From the cell containing the given text, extract its center point as (x, y) coordinate. 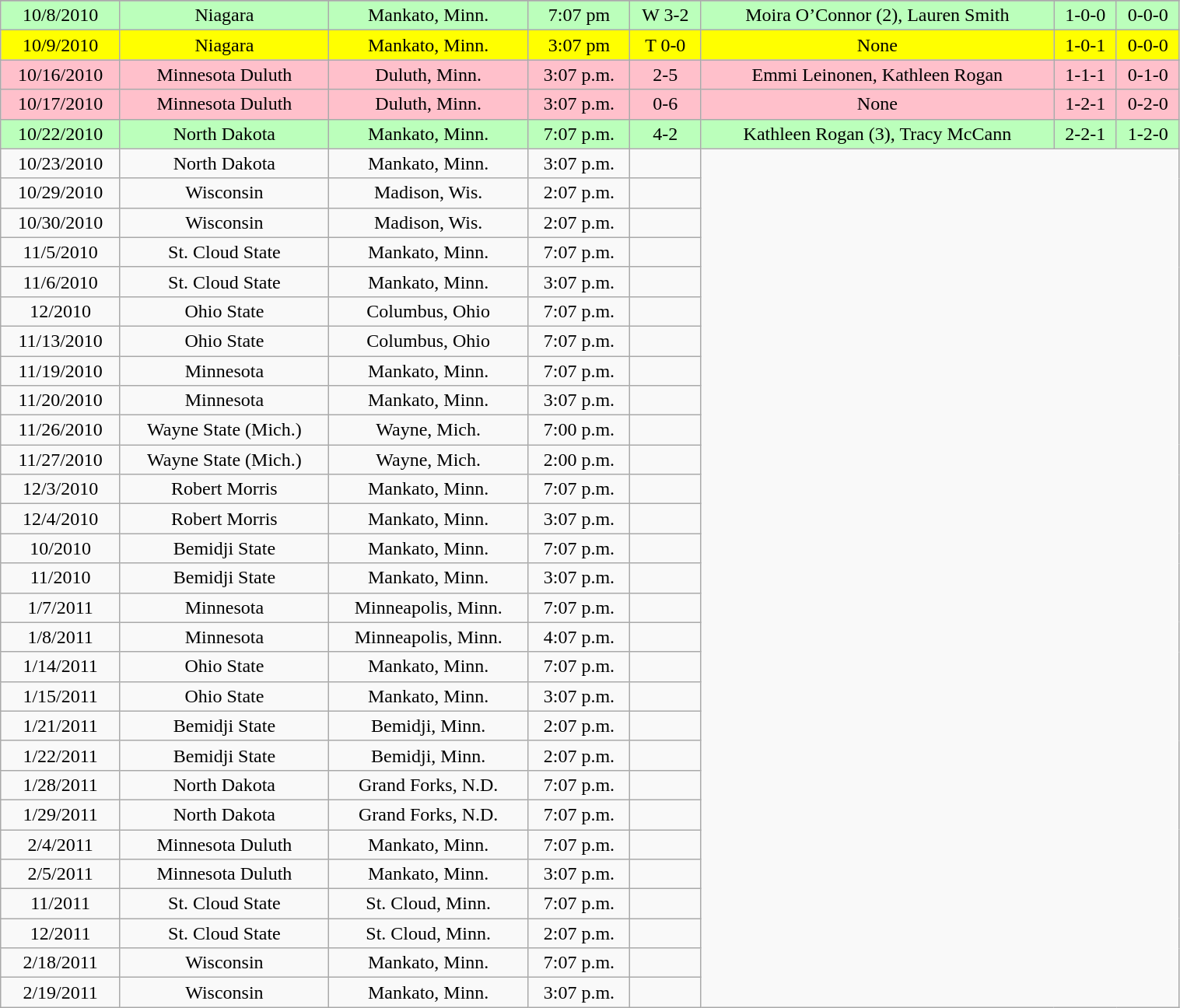
11/2010 (61, 578)
0-6 (666, 104)
11/19/2010 (61, 371)
10/30/2010 (61, 222)
1-1-1 (1085, 75)
12/3/2010 (61, 489)
Moira O’Connor (2), Lauren Smith (877, 16)
1/29/2011 (61, 814)
T 0-0 (666, 45)
4-2 (666, 134)
10/23/2010 (61, 163)
11/6/2010 (61, 282)
1-0-0 (1085, 16)
Kathleen Rogan (3), Tracy McCann (877, 134)
7:07 pm (579, 16)
11/5/2010 (61, 252)
11/27/2010 (61, 460)
1-2-1 (1085, 104)
2/4/2011 (61, 844)
1-2-0 (1148, 134)
10/9/2010 (61, 45)
11/13/2010 (61, 341)
2-2-1 (1085, 134)
2/5/2011 (61, 874)
10/2010 (61, 548)
1/28/2011 (61, 785)
12/2011 (61, 933)
Emmi Leinonen, Kathleen Rogan (877, 75)
2/18/2011 (61, 963)
1/21/2011 (61, 726)
11/26/2010 (61, 430)
1/7/2011 (61, 607)
10/16/2010 (61, 75)
11/20/2010 (61, 401)
3:07 pm (579, 45)
2:00 p.m. (579, 460)
11/2011 (61, 904)
1/22/2011 (61, 755)
4:07 p.m. (579, 637)
12/2010 (61, 311)
0-1-0 (1148, 75)
12/4/2010 (61, 519)
7:00 p.m. (579, 430)
10/17/2010 (61, 104)
2/19/2011 (61, 992)
0-2-0 (1148, 104)
2-5 (666, 75)
1/14/2011 (61, 667)
1-0-1 (1085, 45)
10/29/2010 (61, 193)
1/8/2011 (61, 637)
10/22/2010 (61, 134)
W 3-2 (666, 16)
10/8/2010 (61, 16)
1/15/2011 (61, 696)
